Identify which cell holds the provided text, then report its (x, y) central coordinate. 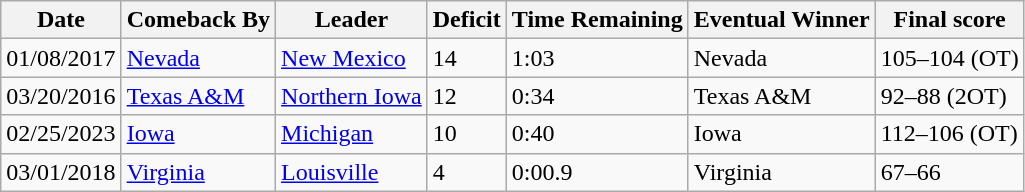
New Mexico (352, 58)
14 (466, 58)
67–66 (950, 172)
Louisville (352, 172)
Northern Iowa (352, 96)
Eventual Winner (782, 20)
Comeback By (198, 20)
Leader (352, 20)
01/08/2017 (61, 58)
0:34 (597, 96)
03/01/2018 (61, 172)
Date (61, 20)
4 (466, 172)
Deficit (466, 20)
Time Remaining (597, 20)
02/25/2023 (61, 134)
Michigan (352, 134)
10 (466, 134)
Final score (950, 20)
0:00.9 (597, 172)
0:40 (597, 134)
1:03 (597, 58)
105–104 (OT) (950, 58)
03/20/2016 (61, 96)
92–88 (2OT) (950, 96)
112–106 (OT) (950, 134)
12 (466, 96)
